Output the [X, Y] coordinate of the center of the cell containing the given text.  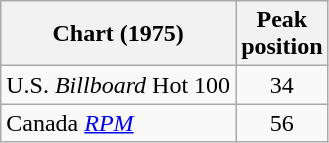
U.S. Billboard Hot 100 [118, 85]
Chart (1975) [118, 34]
Peakposition [282, 34]
34 [282, 85]
Canada RPM [118, 123]
56 [282, 123]
